Determine the (x, y) coordinate at the center of the cell enclosing the given text.  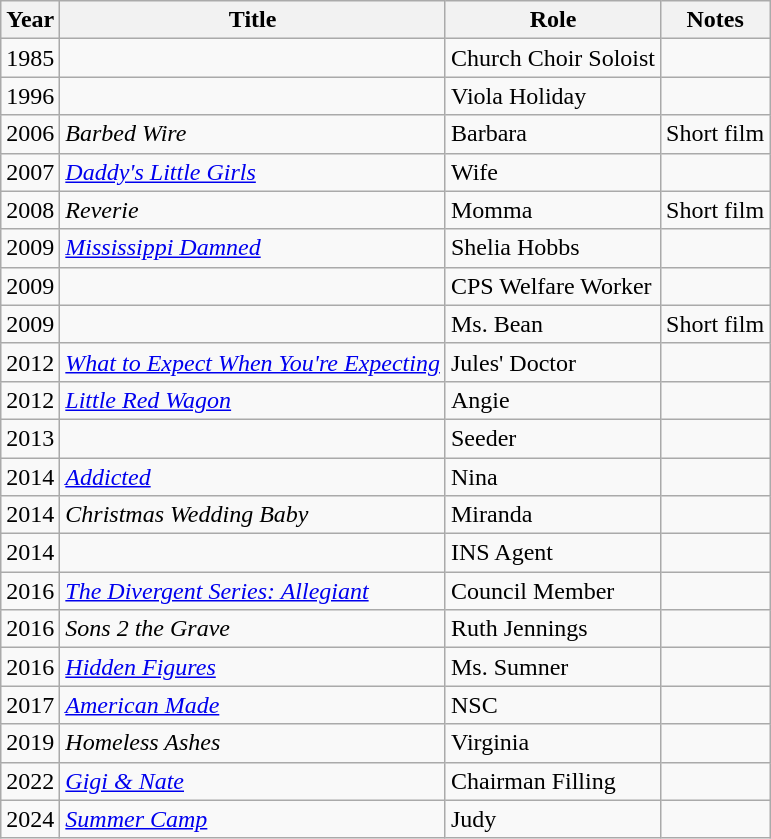
The Divergent Series: Allegiant (253, 591)
Barbara (552, 134)
Momma (552, 210)
American Made (253, 705)
2022 (30, 781)
Council Member (552, 591)
Role (552, 20)
2017 (30, 705)
Angie (552, 400)
1996 (30, 96)
Title (253, 20)
Mississippi Damned (253, 248)
Barbed Wire (253, 134)
Notes (716, 20)
Ms. Sumner (552, 667)
Year (30, 20)
2007 (30, 172)
Shelia Hobbs (552, 248)
Daddy's Little Girls (253, 172)
Hidden Figures (253, 667)
Addicted (253, 477)
Ms. Bean (552, 324)
Church Choir Soloist (552, 58)
Homeless Ashes (253, 743)
Little Red Wagon (253, 400)
Christmas Wedding Baby (253, 515)
Virginia (552, 743)
2019 (30, 743)
2024 (30, 819)
Summer Camp (253, 819)
1985 (30, 58)
Sons 2 the Grave (253, 629)
INS Agent (552, 553)
Nina (552, 477)
Gigi & Nate (253, 781)
Wife (552, 172)
Chairman Filling (552, 781)
2008 (30, 210)
Miranda (552, 515)
CPS Welfare Worker (552, 286)
Viola Holiday (552, 96)
Jules' Doctor (552, 362)
2006 (30, 134)
What to Expect When You're Expecting (253, 362)
Seeder (552, 438)
Judy (552, 819)
NSC (552, 705)
Reverie (253, 210)
Ruth Jennings (552, 629)
2013 (30, 438)
